From the cell containing the given text, extract its center point as [x, y] coordinate. 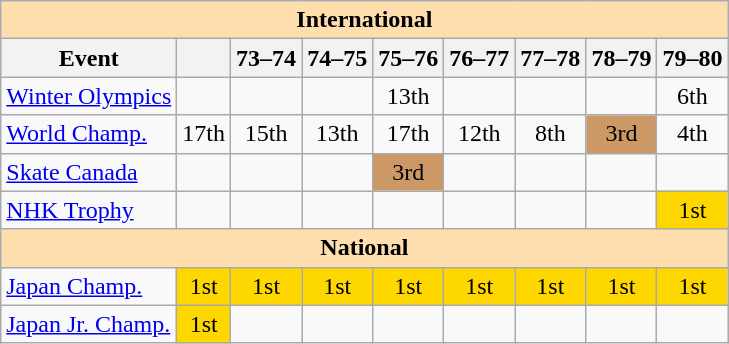
79–80 [692, 58]
World Champ. [89, 134]
74–75 [338, 58]
76–77 [480, 58]
4th [692, 134]
77–78 [550, 58]
6th [692, 96]
15th [266, 134]
73–74 [266, 58]
NHK Trophy [89, 210]
78–79 [622, 58]
Skate Canada [89, 172]
8th [550, 134]
Japan Champ. [89, 286]
Japan Jr. Champ. [89, 324]
Event [89, 58]
75–76 [408, 58]
National [364, 248]
International [364, 20]
12th [480, 134]
Winter Olympics [89, 96]
